Provide the (x, y) coordinate of the cell's center where the given text is located.  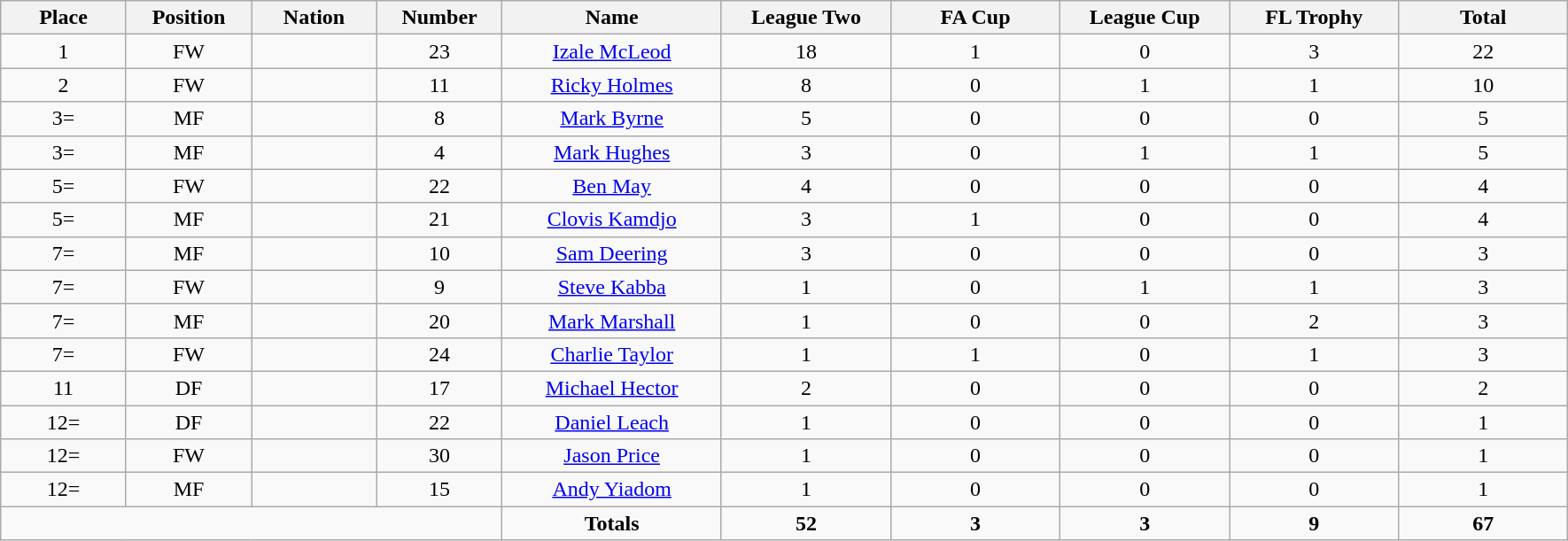
League Cup (1145, 18)
Mark Marshall (612, 321)
Position (189, 18)
Mark Hughes (612, 152)
Sam Deering (612, 253)
Total (1483, 18)
18 (806, 51)
Name (612, 18)
Daniel Leach (612, 422)
Ricky Holmes (612, 85)
Nation (314, 18)
Izale McLeod (612, 51)
Number (439, 18)
Steve Kabba (612, 287)
Charlie Taylor (612, 354)
67 (1483, 523)
League Two (806, 18)
Totals (612, 523)
Andy Yiadom (612, 490)
21 (439, 220)
FA Cup (976, 18)
30 (439, 456)
Mark Byrne (612, 119)
17 (439, 388)
52 (806, 523)
FL Trophy (1315, 18)
Jason Price (612, 456)
24 (439, 354)
Michael Hector (612, 388)
23 (439, 51)
Place (64, 18)
15 (439, 490)
Ben May (612, 186)
20 (439, 321)
Clovis Kamdjo (612, 220)
